Capture the cell that displays the provided text and extract its (X, Y) central coordinate. 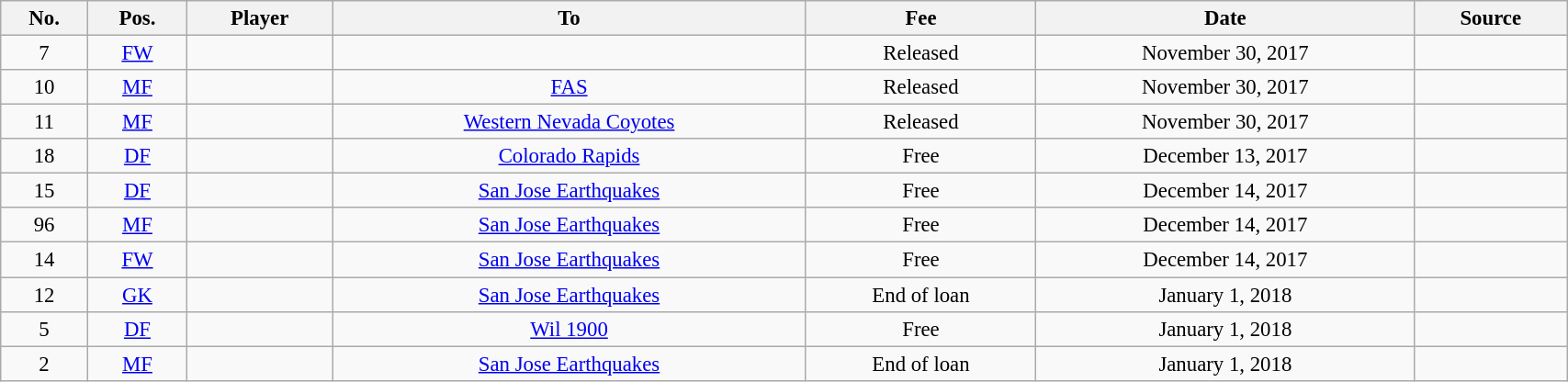
5 (44, 329)
FAS (570, 87)
GK (137, 295)
14 (44, 260)
2 (44, 364)
Player (260, 18)
Source (1491, 18)
11 (44, 122)
Fee (920, 18)
Western Nevada Coyotes (570, 122)
Colorado Rapids (570, 156)
Wil 1900 (570, 329)
Pos. (137, 18)
Date (1225, 18)
No. (44, 18)
96 (44, 225)
7 (44, 53)
December 13, 2017 (1225, 156)
18 (44, 156)
To (570, 18)
12 (44, 295)
15 (44, 191)
10 (44, 87)
